Detect which cell encompasses the target text, then output its (X, Y) center coordinate. 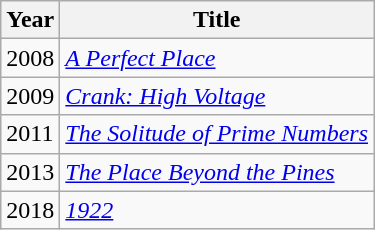
2009 (30, 96)
1922 (217, 210)
2011 (30, 134)
The Solitude of Prime Numbers (217, 134)
A Perfect Place (217, 58)
2013 (30, 172)
2008 (30, 58)
2018 (30, 210)
Title (217, 20)
Crank: High Voltage (217, 96)
Year (30, 20)
The Place Beyond the Pines (217, 172)
